Identify which cell holds the provided text, then report its [x, y] central coordinate. 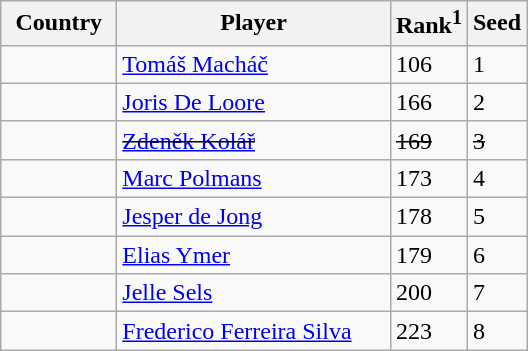
Frederico Ferreira Silva [254, 331]
5 [496, 217]
7 [496, 293]
Country [59, 24]
179 [428, 255]
Tomáš Macháč [254, 64]
3 [496, 140]
200 [428, 293]
Player [254, 24]
223 [428, 331]
Rank1 [428, 24]
2 [496, 102]
Zdeněk Kolář [254, 140]
166 [428, 102]
Seed [496, 24]
Joris De Loore [254, 102]
8 [496, 331]
178 [428, 217]
169 [428, 140]
173 [428, 178]
6 [496, 255]
Elias Ymer [254, 255]
1 [496, 64]
Jesper de Jong [254, 217]
4 [496, 178]
106 [428, 64]
Jelle Sels [254, 293]
Marc Polmans [254, 178]
